Return (x, y) of the center of cell containing provided text 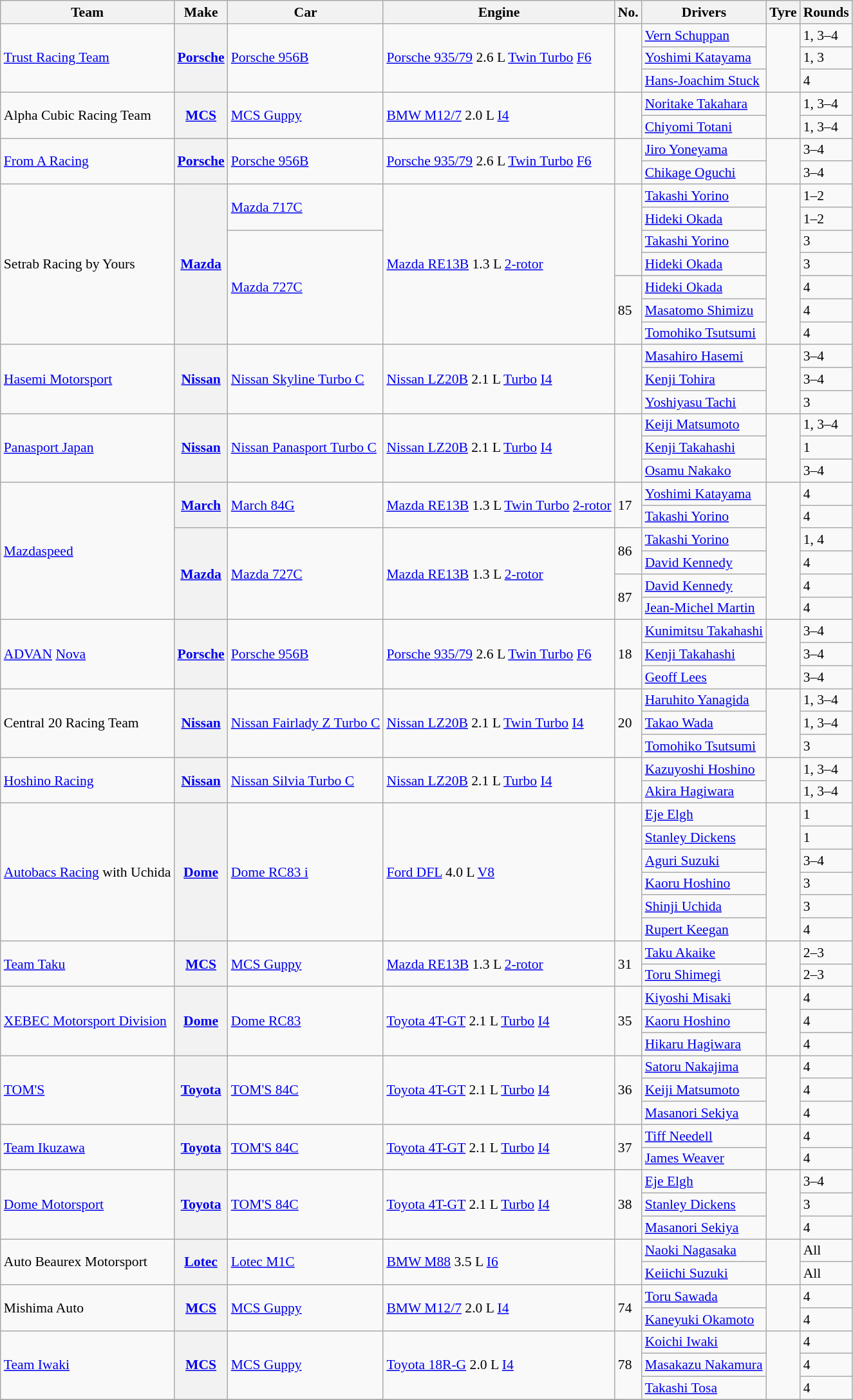
87 (628, 597)
85 (628, 310)
Alpha Cubic Racing Team (88, 116)
Shinji Uchida (704, 907)
Toru Sawada (704, 1296)
March 84G (306, 505)
Team Taku (88, 964)
Team (88, 12)
Takashi Tosa (704, 1388)
Nissan Skyline Turbo C (306, 380)
37 (628, 1147)
Vern Schuppan (704, 35)
Drivers (704, 12)
Ford DFL 4.0 L V8 (498, 872)
Jean-Michel Martin (704, 608)
38 (628, 1205)
Geoff Lees (704, 677)
ADVAN Nova (88, 654)
Haruhito Yanagida (704, 700)
Osamu Nakako (704, 471)
Chikage Oguchi (704, 173)
Lotec (201, 1262)
78 (628, 1365)
Jiro Yoneyama (704, 150)
74 (628, 1308)
Team Ikuzawa (88, 1147)
Nissan Silvia Turbo C (306, 780)
Aguri Suzuki (704, 861)
Car (306, 12)
Tyre (783, 12)
Taku Akaike (704, 953)
Noritake Takahara (704, 104)
Nissan Fairlady Z Turbo C (306, 723)
Hans-Joachim Stuck (704, 81)
Masakazu Nakamura (704, 1365)
Mazdaspeed (88, 551)
Nissan Panasport Turbo C (306, 448)
Kaneyuki Okamoto (704, 1320)
18 (628, 654)
Setrab Racing by Yours (88, 264)
Toyota 18R-G 2.0 L I4 (498, 1365)
Rounds (827, 12)
From A Racing (88, 161)
Toru Shimegi (704, 975)
86 (628, 551)
Team Iwaki (88, 1365)
1, 4 (827, 540)
Kunimitsu Takahashi (704, 631)
31 (628, 964)
Auto Beaurex Motorsport (88, 1262)
Nissan LZ20B 2.1 L Twin Turbo I4 (498, 723)
Takao Wada (704, 723)
Satoru Nakajima (704, 1067)
Central 20 Racing Team (88, 723)
Dome RC83 (306, 1021)
TOM'S (88, 1090)
Tiff Needell (704, 1136)
Keiichi Suzuki (704, 1274)
Masahiro Hasemi (704, 357)
Chiyomi Totani (704, 127)
Masatomo Shimizu (704, 310)
17 (628, 505)
Autobacs Racing with Uchida (88, 872)
James Weaver (704, 1159)
Engine (498, 12)
March (201, 505)
Koichi Iwaki (704, 1342)
Kazuyoshi Hoshino (704, 769)
Naoki Nagasaka (704, 1251)
Dome RC83 i (306, 872)
Dome Motorsport (88, 1205)
Kiyoshi Misaki (704, 998)
Trust Racing Team (88, 58)
BMW M88 3.5 L I6 (498, 1262)
Mazda RE13B 1.3 L Twin Turbo 2-rotor (498, 505)
Yoshiyasu Tachi (704, 402)
Make (201, 12)
Hikaru Hagiwara (704, 1044)
Mishima Auto (88, 1308)
Rupert Keegan (704, 929)
XEBEC Motorsport Division (88, 1021)
Hoshino Racing (88, 780)
36 (628, 1090)
Kenji Tohira (704, 379)
Mazda 717C (306, 207)
Hasemi Motorsport (88, 380)
20 (628, 723)
Panasport Japan (88, 448)
Akira Hagiwara (704, 792)
1, 3 (827, 58)
No. (628, 12)
35 (628, 1021)
Lotec M1C (306, 1262)
